From the cell containing the given text, extract its center point as [x, y] coordinate. 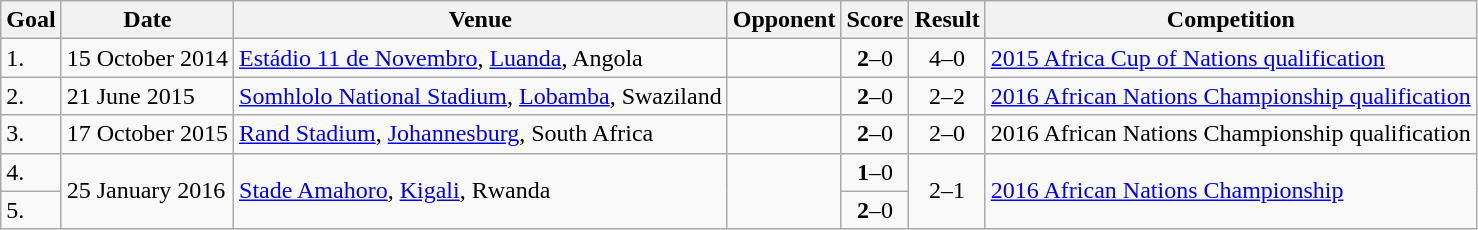
1. [31, 58]
2–2 [947, 96]
21 June 2015 [147, 96]
4. [31, 172]
2. [31, 96]
Venue [481, 20]
3. [31, 134]
4–0 [947, 58]
Competition [1230, 20]
2016 African Nations Championship [1230, 191]
Score [875, 20]
Goal [31, 20]
5. [31, 210]
Opponent [784, 20]
17 October 2015 [147, 134]
1–0 [875, 172]
Result [947, 20]
Stade Amahoro, Kigali, Rwanda [481, 191]
15 October 2014 [147, 58]
Somhlolo National Stadium, Lobamba, Swaziland [481, 96]
Rand Stadium, Johannesburg, South Africa [481, 134]
25 January 2016 [147, 191]
Estádio 11 de Novembro, Luanda, Angola [481, 58]
2015 Africa Cup of Nations qualification [1230, 58]
2–1 [947, 191]
Date [147, 20]
